Scan for the cell matching the given text and deliver its (X, Y) coordinate at center. 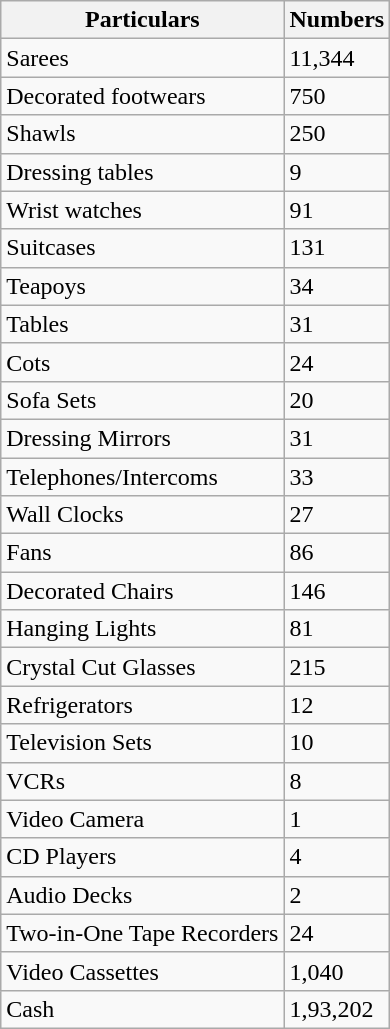
Decorated Chairs (142, 591)
1,040 (337, 971)
VCRs (142, 781)
Hanging Lights (142, 629)
20 (337, 400)
Suitcases (142, 248)
Wall Clocks (142, 515)
1,93,202 (337, 1009)
131 (337, 248)
Refrigerators (142, 705)
9 (337, 172)
Numbers (337, 20)
Particulars (142, 20)
Cash (142, 1009)
750 (337, 96)
33 (337, 477)
10 (337, 743)
Two-in-One Tape Recorders (142, 933)
Wrist watches (142, 210)
146 (337, 591)
27 (337, 515)
Cots (142, 362)
Telephones/Intercoms (142, 477)
12 (337, 705)
4 (337, 857)
Sofa Sets (142, 400)
CD Players (142, 857)
86 (337, 553)
Crystal Cut Glasses (142, 667)
Dressing tables (142, 172)
Video Cassettes (142, 971)
250 (337, 134)
Dressing Mirrors (142, 438)
Audio Decks (142, 895)
34 (337, 286)
Sarees (142, 58)
Television Sets (142, 743)
Video Camera (142, 819)
215 (337, 667)
81 (337, 629)
Shawls (142, 134)
91 (337, 210)
1 (337, 819)
8 (337, 781)
Fans (142, 553)
2 (337, 895)
Tables (142, 324)
Teapoys (142, 286)
11,344 (337, 58)
Decorated footwears (142, 96)
